Provide the [x, y] coordinate of the cell's center where the given text is located.  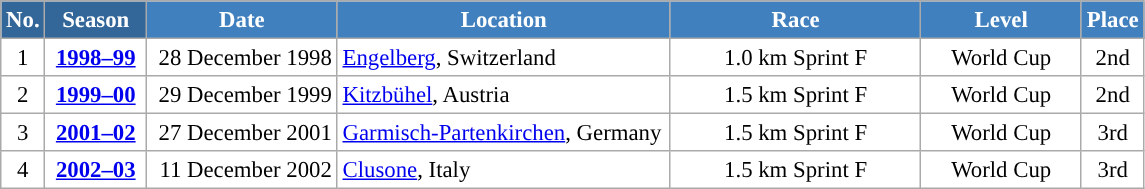
4 [23, 170]
1.0 km Sprint F [796, 58]
2002–03 [96, 170]
1999–00 [96, 95]
2 [23, 95]
27 December 2001 [242, 133]
No. [23, 20]
2001–02 [96, 133]
1 [23, 58]
3 [23, 133]
Place [1112, 20]
29 December 1999 [242, 95]
Engelberg, Switzerland [504, 58]
Kitzbühel, Austria [504, 95]
Season [96, 20]
28 December 1998 [242, 58]
Clusone, Italy [504, 170]
1998–99 [96, 58]
Date [242, 20]
Race [796, 20]
Location [504, 20]
Level [1002, 20]
Garmisch-Partenkirchen, Germany [504, 133]
11 December 2002 [242, 170]
